Return the [X, Y] coordinate for the center point of the cell that contains the specified text.  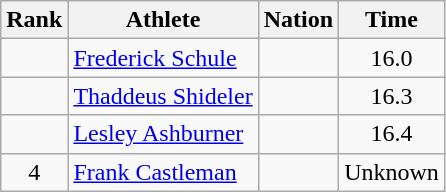
Frank Castleman [163, 172]
16.4 [392, 134]
Athlete [163, 20]
16.0 [392, 58]
4 [34, 172]
Unknown [392, 172]
Frederick Schule [163, 58]
Time [392, 20]
Thaddeus Shideler [163, 96]
Lesley Ashburner [163, 134]
Rank [34, 20]
16.3 [392, 96]
Nation [298, 20]
